From the cell containing the given text, extract its center point as [x, y] coordinate. 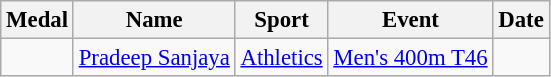
Date [521, 20]
Sport [282, 20]
Athletics [282, 58]
Pradeep Sanjaya [154, 58]
Name [154, 20]
Medal [38, 20]
Men's 400m T46 [410, 58]
Event [410, 20]
